Provide the [X, Y] coordinate of the cell's center where the given text is located.  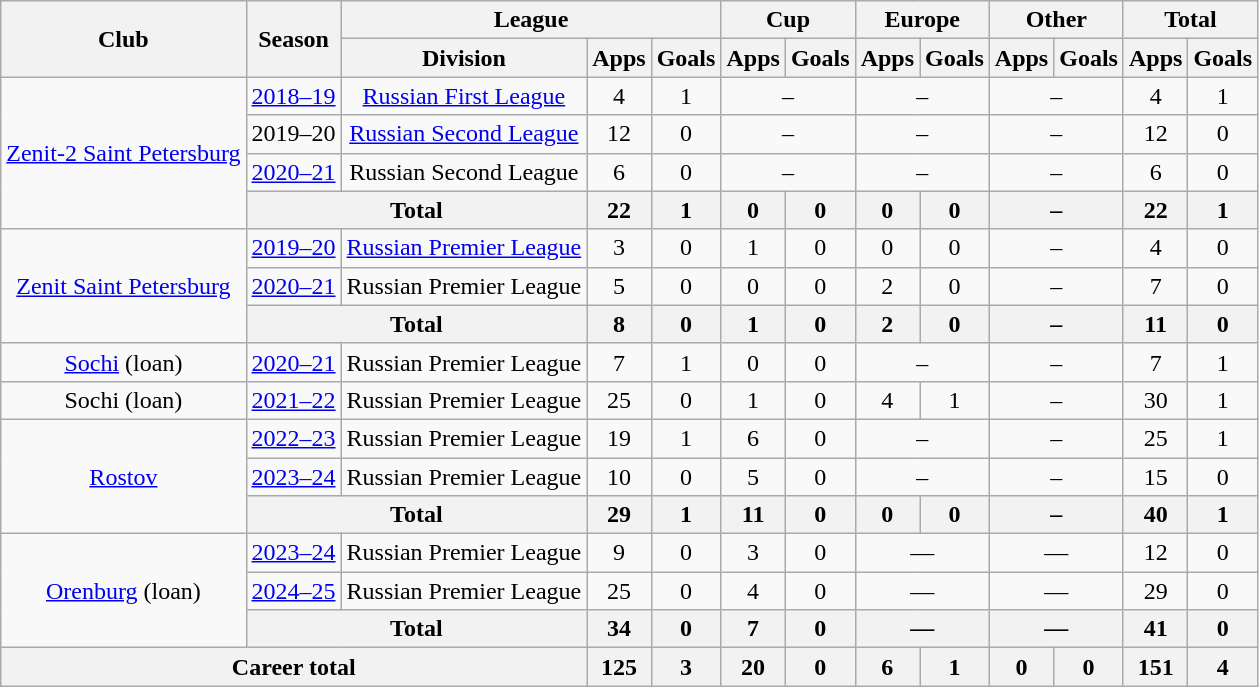
8 [619, 324]
40 [1155, 515]
Club [124, 39]
2021–22 [294, 400]
9 [619, 553]
Zenit Saint Petersburg [124, 286]
10 [619, 477]
151 [1155, 667]
Zenit-2 Saint Petersburg [124, 153]
30 [1155, 400]
Cup [788, 20]
2024–25 [294, 591]
Career total [294, 667]
2018–19 [294, 96]
19 [619, 438]
Rostov [124, 476]
2022–23 [294, 438]
15 [1155, 477]
Europe [922, 20]
41 [1155, 629]
League [531, 20]
Orenburg (loan) [124, 591]
Division [464, 58]
Season [294, 39]
Other [1056, 20]
20 [753, 667]
Russian First League [464, 96]
34 [619, 629]
125 [619, 667]
